Pinpoint the cell where the given text exists, returning its [x, y] midpoint coordinate. 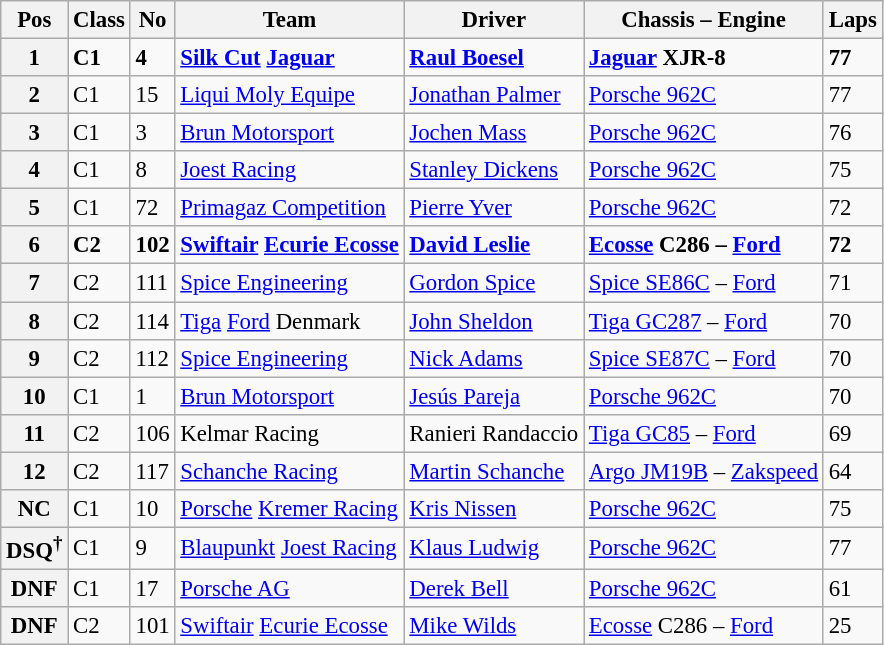
Blaupunkt Joest Racing [290, 548]
69 [852, 433]
Kris Nissen [494, 509]
John Sheldon [494, 321]
Jesús Pareja [494, 396]
Jochen Mass [494, 133]
Argo JM19B – Zakspeed [704, 471]
Spice SE87C – Ford [704, 358]
Chassis – Engine [704, 20]
Silk Cut Jaguar [290, 58]
Driver [494, 20]
102 [152, 245]
Porsche Kremer Racing [290, 509]
David Leslie [494, 245]
No [152, 20]
25 [852, 626]
6 [34, 245]
Tiga Ford Denmark [290, 321]
12 [34, 471]
Gordon Spice [494, 283]
Stanley Dickens [494, 170]
Team [290, 20]
Derek Bell [494, 588]
Klaus Ludwig [494, 548]
114 [152, 321]
111 [152, 283]
Jaguar XJR-8 [704, 58]
Nick Adams [494, 358]
Mike Wilds [494, 626]
64 [852, 471]
Jonathan Palmer [494, 95]
Primagaz Competition [290, 208]
117 [152, 471]
106 [152, 433]
2 [34, 95]
7 [34, 283]
Kelmar Racing [290, 433]
DSQ† [34, 548]
Liqui Moly Equipe [290, 95]
Tiga GC85 – Ford [704, 433]
76 [852, 133]
11 [34, 433]
Schanche Racing [290, 471]
Porsche AG [290, 588]
Class [100, 20]
112 [152, 358]
Raul Boesel [494, 58]
NC [34, 509]
Pos [34, 20]
Tiga GC287 – Ford [704, 321]
Martin Schanche [494, 471]
5 [34, 208]
Spice SE86C – Ford [704, 283]
61 [852, 588]
15 [152, 95]
71 [852, 283]
17 [152, 588]
Laps [852, 20]
101 [152, 626]
Joest Racing [290, 170]
Ranieri Randaccio [494, 433]
Pierre Yver [494, 208]
